Extract the (X, Y) coordinate from the center of the cell holding the provided text.  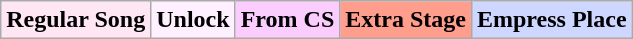
Unlock (193, 20)
From CS (288, 20)
Regular Song (76, 20)
Empress Place (552, 20)
Extra Stage (406, 20)
